Locate the cell with the specified text and output its (X, Y) center coordinate. 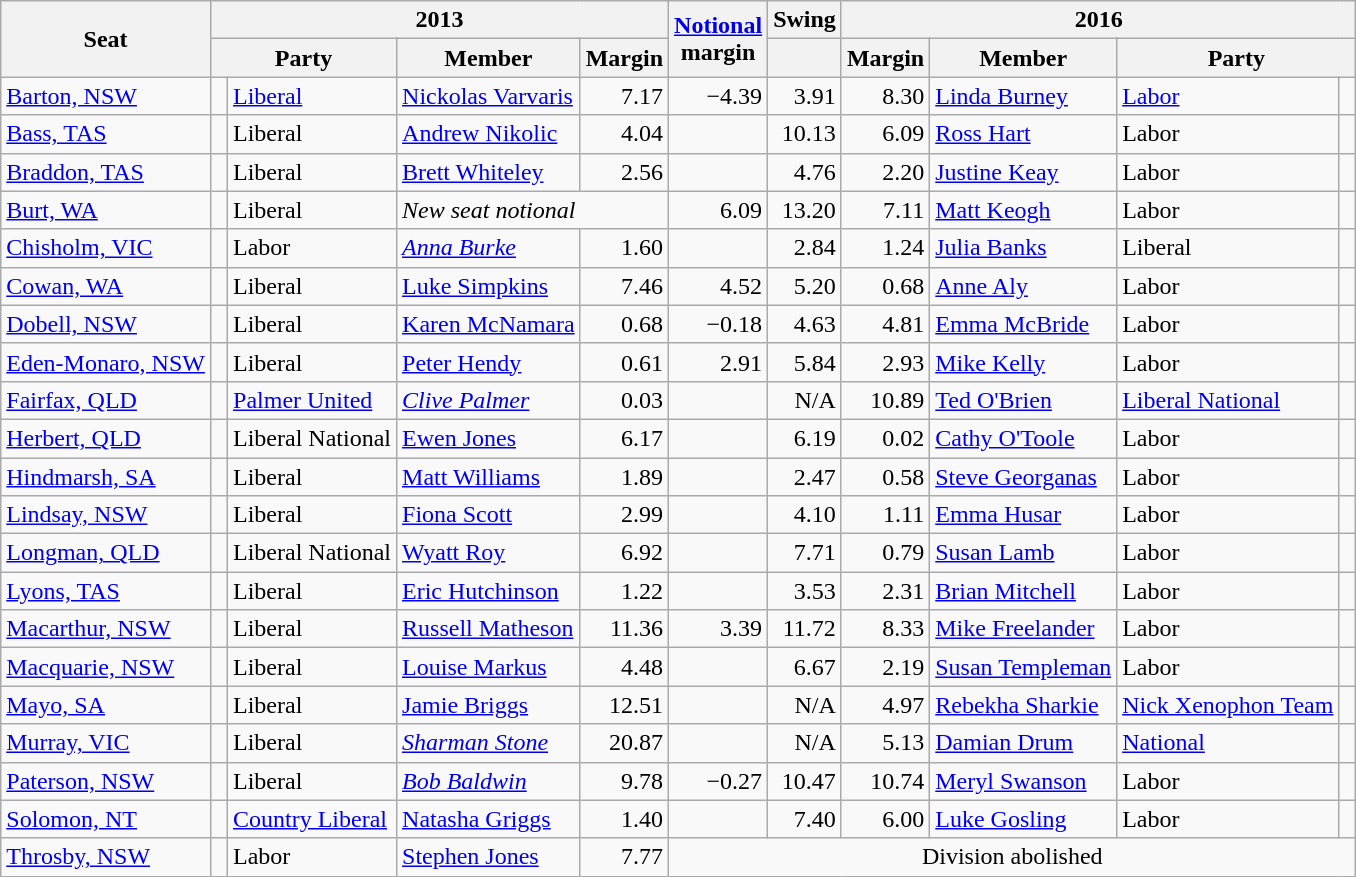
Matt Williams (489, 477)
7.17 (624, 96)
Macquarie, NSW (106, 667)
2.47 (805, 477)
4.63 (805, 324)
Linda Burney (1024, 96)
2.93 (885, 362)
Ted O'Brien (1024, 400)
7.71 (805, 553)
Wyatt Roy (489, 553)
Fiona Scott (489, 515)
4.81 (885, 324)
−0.27 (718, 781)
Bass, TAS (106, 134)
6.00 (885, 819)
Emma Husar (1024, 515)
Macarthur, NSW (106, 629)
Julia Banks (1024, 248)
Palmer United (312, 400)
Ewen Jones (489, 438)
Peter Hendy (489, 362)
8.33 (885, 629)
Meryl Swanson (1024, 781)
2.31 (885, 591)
6.17 (624, 438)
12.51 (624, 705)
2013 (439, 20)
10.89 (885, 400)
4.04 (624, 134)
Bob Baldwin (489, 781)
1.24 (885, 248)
5.20 (805, 286)
0.61 (624, 362)
Karen McNamara (489, 324)
Anna Burke (489, 248)
10.13 (805, 134)
Clive Palmer (489, 400)
National (1228, 743)
0.02 (885, 438)
1.89 (624, 477)
Cowan, WA (106, 286)
Longman, QLD (106, 553)
0.79 (885, 553)
Jamie Briggs (489, 705)
Susan Templeman (1024, 667)
Damian Drum (1024, 743)
7.11 (885, 210)
3.91 (805, 96)
−0.18 (718, 324)
Louise Markus (489, 667)
Susan Lamb (1024, 553)
Justine Keay (1024, 172)
2.91 (718, 362)
0.58 (885, 477)
Ross Hart (1024, 134)
Fairfax, QLD (106, 400)
Seat (106, 39)
Barton, NSW (106, 96)
Lyons, TAS (106, 591)
4.97 (885, 705)
7.46 (624, 286)
2.19 (885, 667)
Eden-Monaro, NSW (106, 362)
Cathy O'Toole (1024, 438)
New seat notional (533, 210)
6.92 (624, 553)
11.36 (624, 629)
10.74 (885, 781)
1.60 (624, 248)
1.11 (885, 515)
Solomon, NT (106, 819)
4.48 (624, 667)
9.78 (624, 781)
3.39 (718, 629)
Dobell, NSW (106, 324)
Brian Mitchell (1024, 591)
Nick Xenophon Team (1228, 705)
4.10 (805, 515)
Luke Gosling (1024, 819)
Matt Keogh (1024, 210)
4.52 (718, 286)
Stephen Jones (489, 857)
Anne Aly (1024, 286)
8.30 (885, 96)
Paterson, NSW (106, 781)
6.67 (805, 667)
0.03 (624, 400)
2.84 (805, 248)
Throsby, NSW (106, 857)
Mike Kelly (1024, 362)
2.20 (885, 172)
13.20 (805, 210)
Eric Hutchinson (489, 591)
2016 (1098, 20)
Sharman Stone (489, 743)
Luke Simpkins (489, 286)
Braddon, TAS (106, 172)
Brett Whiteley (489, 172)
1.22 (624, 591)
Nickolas Varvaris (489, 96)
1.40 (624, 819)
11.72 (805, 629)
Notionalmargin (718, 39)
Steve Georganas (1024, 477)
Murray, VIC (106, 743)
Mayo, SA (106, 705)
7.77 (624, 857)
Rebekha Sharkie (1024, 705)
Andrew Nikolic (489, 134)
Swing (805, 20)
Natasha Griggs (489, 819)
3.53 (805, 591)
5.84 (805, 362)
Emma McBride (1024, 324)
Division abolished (1012, 857)
Chisholm, VIC (106, 248)
Mike Freelander (1024, 629)
Hindmarsh, SA (106, 477)
2.56 (624, 172)
Country Liberal (312, 819)
7.40 (805, 819)
6.19 (805, 438)
Lindsay, NSW (106, 515)
Burt, WA (106, 210)
−4.39 (718, 96)
2.99 (624, 515)
5.13 (885, 743)
Herbert, QLD (106, 438)
20.87 (624, 743)
Russell Matheson (489, 629)
4.76 (805, 172)
10.47 (805, 781)
